Extract the [x, y] coordinate from the center of the cell holding the provided text.  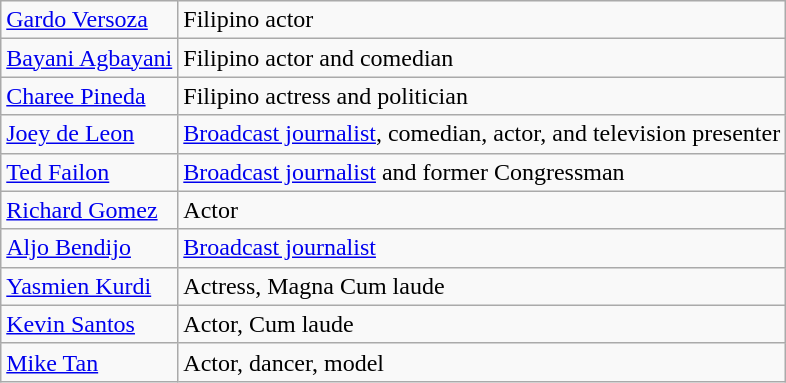
Joey de Leon [90, 134]
Filipino actor [482, 20]
Gardo Versoza [90, 20]
Filipino actor and comedian [482, 58]
Ted Failon [90, 172]
Yasmien Kurdi [90, 286]
Actor, dancer, model [482, 362]
Filipino actress and politician [482, 96]
Actor [482, 210]
Broadcast journalist, comedian, actor, and television presenter [482, 134]
Aljo Bendijo [90, 248]
Charee Pineda [90, 96]
Kevin Santos [90, 324]
Actress, Magna Cum laude [482, 286]
Richard Gomez [90, 210]
Actor, Cum laude [482, 324]
Mike Tan [90, 362]
Broadcast journalist [482, 248]
Broadcast journalist and former Congressman [482, 172]
Bayani Agbayani [90, 58]
